Output the [x, y] coordinate of the center of the cell containing the given text.  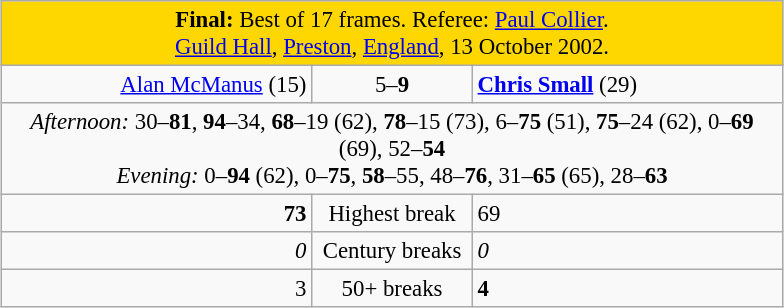
Chris Small (29) [628, 85]
4 [628, 289]
73 [156, 214]
3 [156, 289]
50+ breaks [392, 289]
Highest break [392, 214]
Century breaks [392, 251]
Afternoon: 30–81, 94–34, 68–19 (62), 78–15 (73), 6–75 (51), 75–24 (62), 0–69 (69), 52–54Evening: 0–94 (62), 0–75, 58–55, 48–76, 31–65 (65), 28–63 [392, 149]
69 [628, 214]
Final: Best of 17 frames. Referee: Paul Collier.Guild Hall, Preston, England, 13 October 2002. [392, 34]
5–9 [392, 85]
Alan McManus (15) [156, 85]
